Provide the [x, y] coordinate of the cell's center where the given text is located.  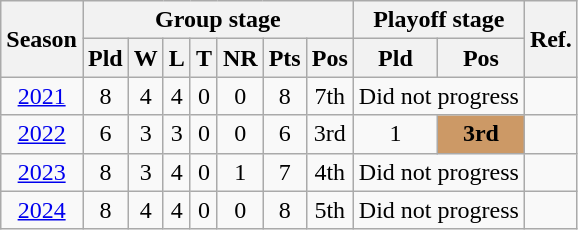
2023 [42, 172]
7 [284, 172]
2022 [42, 134]
W [146, 58]
7th [330, 96]
Playoff stage [438, 20]
4th [330, 172]
Group stage [218, 20]
T [204, 58]
5th [330, 210]
2021 [42, 96]
Pts [284, 58]
NR [240, 58]
2024 [42, 210]
Ref. [550, 39]
Season [42, 39]
L [176, 58]
